Return the (X, Y) coordinate for the center point of the cell that contains the specified text.  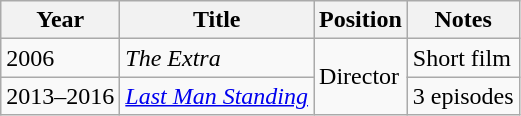
Director (361, 77)
Title (217, 20)
3 episodes (463, 96)
Notes (463, 20)
Year (60, 20)
2013–2016 (60, 96)
Last Man Standing (217, 96)
The Extra (217, 58)
Short film (463, 58)
2006 (60, 58)
Position (361, 20)
